Detect which cell encompasses the target text, then output its (X, Y) center coordinate. 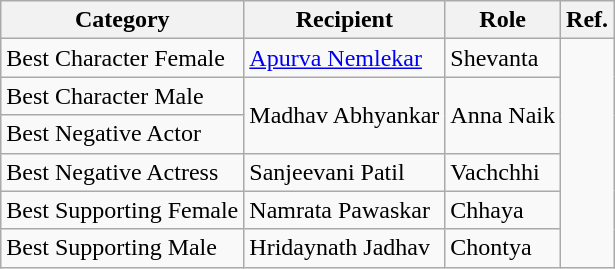
Category (122, 20)
Recipient (344, 20)
Role (503, 20)
Sanjeevani Patil (344, 172)
Best Supporting Female (122, 210)
Hridaynath Jadhav (344, 248)
Best Supporting Male (122, 248)
Best Negative Actor (122, 134)
Best Character Male (122, 96)
Chontya (503, 248)
Namrata Pawaskar (344, 210)
Madhav Abhyankar (344, 115)
Ref. (588, 20)
Vachchhi (503, 172)
Anna Naik (503, 115)
Best Negative Actress (122, 172)
Chhaya (503, 210)
Best Character Female (122, 58)
Shevanta (503, 58)
Apurva Nemlekar (344, 58)
